Determine the [x, y] coordinate at the center of the cell enclosing the given text.  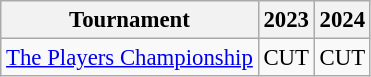
The Players Championship [130, 58]
2023 [286, 20]
2024 [342, 20]
Tournament [130, 20]
